Return (X, Y) of the center of cell containing provided text 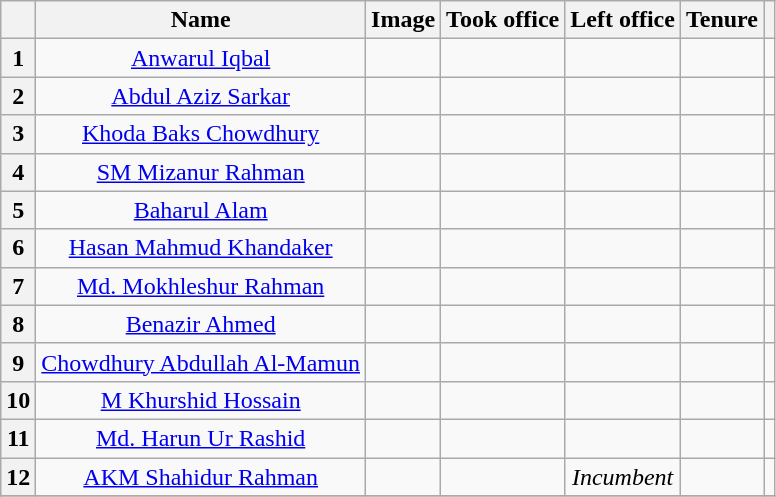
7 (18, 286)
SM Mizanur Rahman (201, 172)
Tenure (722, 20)
Anwarul Iqbal (201, 58)
Took office (503, 20)
9 (18, 362)
10 (18, 400)
1 (18, 58)
Chowdhury Abdullah Al-Mamun (201, 362)
5 (18, 210)
Hasan Mahmud Khandaker (201, 248)
8 (18, 324)
Md. Harun Ur Rashid (201, 438)
2 (18, 96)
Baharul Alam (201, 210)
Abdul Aziz Sarkar (201, 96)
3 (18, 134)
Name (201, 20)
Md. Mokhleshur Rahman (201, 286)
12 (18, 477)
M Khurshid Hossain (201, 400)
4 (18, 172)
AKM Shahidur Rahman (201, 477)
11 (18, 438)
Khoda Baks Chowdhury (201, 134)
Incumbent (623, 477)
Image (404, 20)
Left office (623, 20)
Benazir Ahmed (201, 324)
6 (18, 248)
